Locate the cell with the specified text and output its [X, Y] center coordinate. 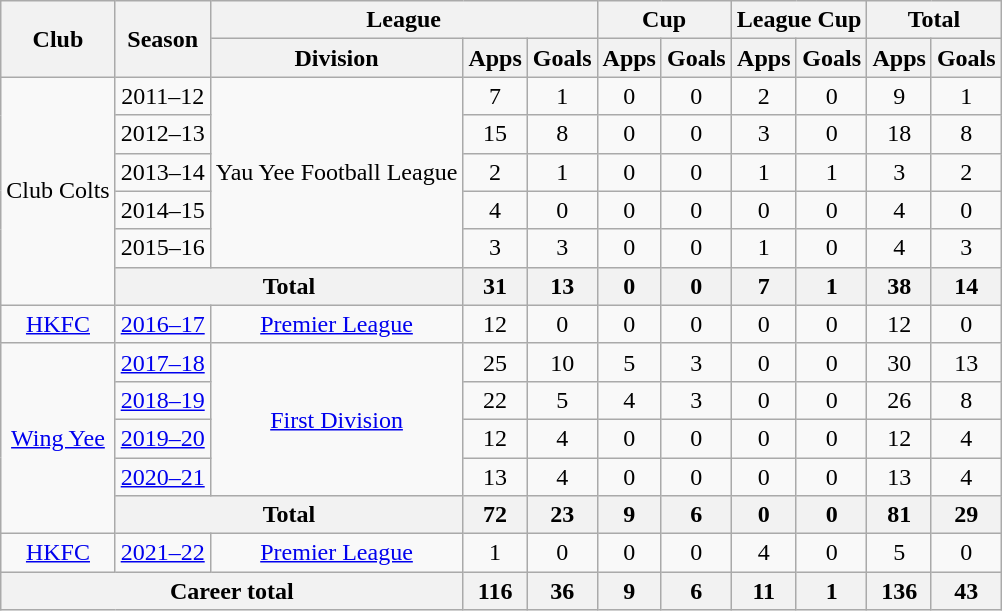
25 [495, 362]
11 [764, 591]
Career total [232, 591]
Cup [664, 20]
2015–16 [162, 248]
2020–21 [162, 477]
38 [899, 286]
Club [58, 39]
10 [562, 362]
22 [495, 400]
43 [966, 591]
36 [562, 591]
2012–13 [162, 134]
2013–14 [162, 172]
2021–22 [162, 553]
First Division [336, 419]
Season [162, 39]
29 [966, 515]
15 [495, 134]
2011–12 [162, 96]
2016–17 [162, 324]
116 [495, 591]
League [404, 20]
2014–15 [162, 210]
81 [899, 515]
Wing Yee [58, 438]
30 [899, 362]
136 [899, 591]
23 [562, 515]
31 [495, 286]
Yau Yee Football League [336, 172]
League Cup [799, 20]
2017–18 [162, 362]
72 [495, 515]
2019–20 [162, 438]
Club Colts [58, 191]
2018–19 [162, 400]
14 [966, 286]
26 [899, 400]
18 [899, 134]
Division [336, 58]
